Output the (X, Y) coordinate of the center of the cell containing the given text.  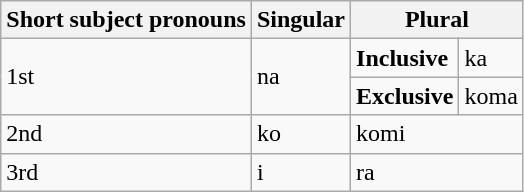
Inclusive (405, 58)
ka (491, 58)
koma (491, 96)
i (300, 172)
3rd (126, 172)
Singular (300, 20)
na (300, 77)
Short subject pronouns (126, 20)
2nd (126, 134)
Exclusive (405, 96)
ko (300, 134)
ra (438, 172)
Plural (438, 20)
1st (126, 77)
komi (438, 134)
